Detect which cell encompasses the target text, then output its (x, y) center coordinate. 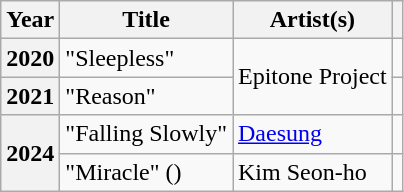
Kim Seon-ho (312, 172)
2024 (30, 153)
"Falling Slowly" (146, 134)
2021 (30, 96)
"Miracle" () (146, 172)
Artist(s) (312, 20)
Epitone Project (312, 77)
2020 (30, 58)
"Reason" (146, 96)
Title (146, 20)
Year (30, 20)
Daesung (312, 134)
"Sleepless" (146, 58)
